Return the (X, Y) coordinate for the center point of the cell that contains the specified text.  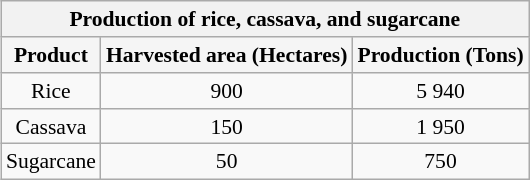
Cassava (51, 126)
Rice (51, 91)
Product (51, 55)
Production of rice, cassava, and sugarcane (265, 19)
5 940 (440, 91)
Harvested area (Hectares) (226, 55)
1 950 (440, 126)
Sugarcane (51, 162)
50 (226, 162)
900 (226, 91)
150 (226, 126)
750 (440, 162)
Production (Tons) (440, 55)
